Capture the cell that displays the provided text and extract its (x, y) central coordinate. 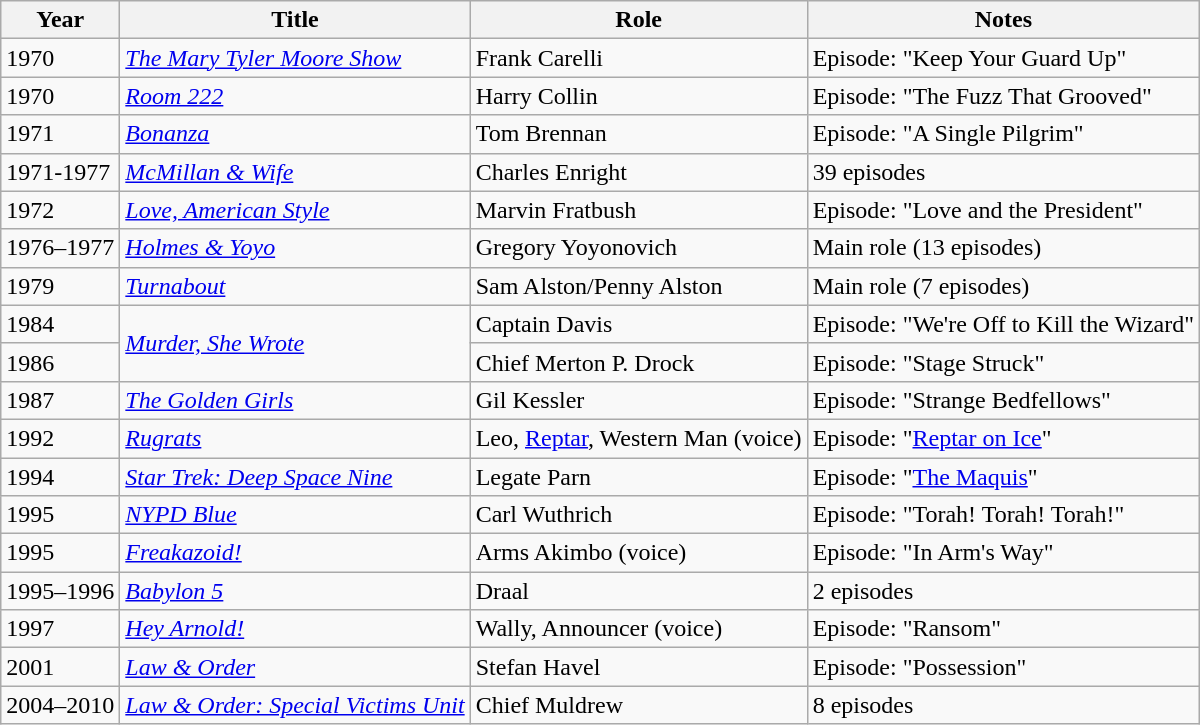
2001 (60, 667)
8 episodes (1003, 705)
1992 (60, 438)
Main role (13 episodes) (1003, 248)
1976–1977 (60, 248)
Year (60, 20)
1984 (60, 324)
Stefan Havel (638, 667)
2004–2010 (60, 705)
Episode: "We're Off to Kill the Wizard" (1003, 324)
39 episodes (1003, 172)
NYPD Blue (295, 515)
1987 (60, 400)
Chief Muldrew (638, 705)
McMillan & Wife (295, 172)
Harry Collin (638, 96)
Episode: "Possession" (1003, 667)
Chief Merton P. Drock (638, 362)
Legate Parn (638, 477)
Episode: "In Arm's Way" (1003, 553)
Freakazoid! (295, 553)
Holmes & Yoyo (295, 248)
Arms Akimbo (voice) (638, 553)
Gil Kessler (638, 400)
Episode: "Strange Bedfellows" (1003, 400)
Rugrats (295, 438)
Role (638, 20)
Murder, She Wrote (295, 343)
Episode: "Ransom" (1003, 629)
1997 (60, 629)
Episode: "Love and the President" (1003, 210)
Love, American Style (295, 210)
1986 (60, 362)
Episode: "A Single Pilgrim" (1003, 134)
Episode: "Torah! Torah! Torah!" (1003, 515)
Law & Order (295, 667)
Leo, Reptar, Western Man (voice) (638, 438)
Wally, Announcer (voice) (638, 629)
Gregory Yoyonovich (638, 248)
Main role (7 episodes) (1003, 286)
Captain Davis (638, 324)
Carl Wuthrich (638, 515)
1995–1996 (60, 591)
1971 (60, 134)
Episode: "Keep Your Guard Up" (1003, 58)
The Mary Tyler Moore Show (295, 58)
Hey Arnold! (295, 629)
Law & Order: Special Victims Unit (295, 705)
1971-1977 (60, 172)
Episode: "The Maquis" (1003, 477)
2 episodes (1003, 591)
Turnabout (295, 286)
Notes (1003, 20)
1972 (60, 210)
The Golden Girls (295, 400)
Charles Enright (638, 172)
Marvin Fratbush (638, 210)
Episode: "Stage Struck" (1003, 362)
Babylon 5 (295, 591)
Frank Carelli (638, 58)
Star Trek: Deep Space Nine (295, 477)
Title (295, 20)
Tom Brennan (638, 134)
Episode: "Reptar on Ice" (1003, 438)
Room 222 (295, 96)
Sam Alston/Penny Alston (638, 286)
Draal (638, 591)
Bonanza (295, 134)
1979 (60, 286)
Episode: "The Fuzz That Grooved" (1003, 96)
1994 (60, 477)
